Return [x, y] of the center of cell containing provided text 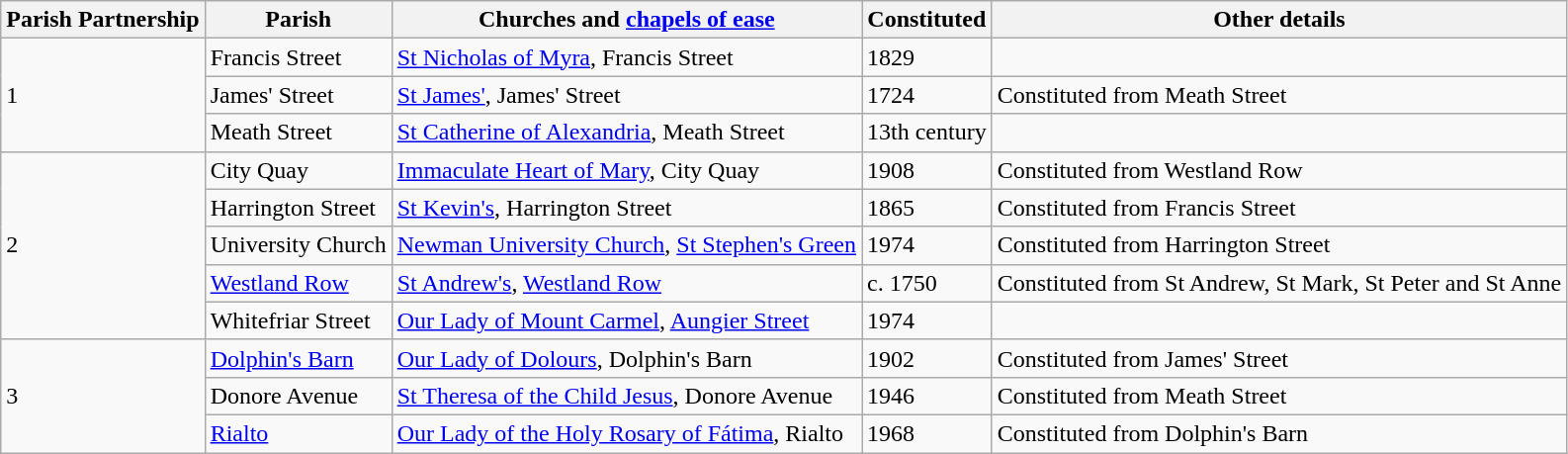
1724 [927, 95]
James' Street [299, 95]
Dolphin's Barn [299, 358]
13th century [927, 133]
Constituted [927, 20]
Other details [1279, 20]
2 [103, 245]
Newman University Church, St Stephen's Green [627, 245]
Donore Avenue [299, 396]
Constituted from Harrington Street [1279, 245]
1908 [927, 170]
1 [103, 95]
St Theresa of the Child Jesus, Donore Avenue [627, 396]
University Church [299, 245]
Our Lady of Dolours, Dolphin's Barn [627, 358]
1829 [927, 57]
Constituted from St Andrew, St Mark, St Peter and St Anne [1279, 283]
3 [103, 396]
1968 [927, 433]
City Quay [299, 170]
Parish Partnership [103, 20]
St James', James' Street [627, 95]
Constituted from Dolphin's Barn [1279, 433]
Westland Row [299, 283]
Constituted from James' Street [1279, 358]
Francis Street [299, 57]
Harrington Street [299, 208]
Immaculate Heart of Mary, City Quay [627, 170]
St Kevin's, Harrington Street [627, 208]
Our Lady of Mount Carmel, Aungier Street [627, 320]
1865 [927, 208]
Constituted from Westland Row [1279, 170]
Parish [299, 20]
1946 [927, 396]
St Catherine of Alexandria, Meath Street [627, 133]
Whitefriar Street [299, 320]
St Andrew's, Westland Row [627, 283]
c. 1750 [927, 283]
Meath Street [299, 133]
Churches and chapels of ease [627, 20]
St Nicholas of Myra, Francis Street [627, 57]
Our Lady of the Holy Rosary of Fátima, Rialto [627, 433]
Constituted from Francis Street [1279, 208]
1902 [927, 358]
Rialto [299, 433]
